Extract the [X, Y] coordinate from the center of the cell holding the provided text.  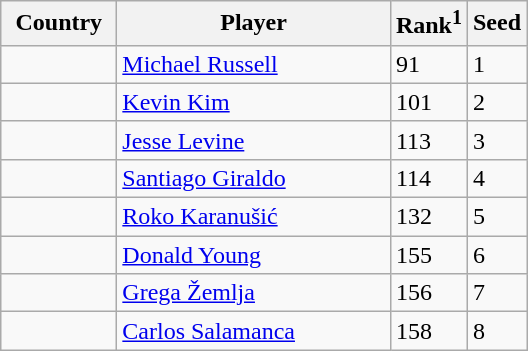
3 [496, 140]
91 [428, 64]
Roko Karanušić [254, 217]
Kevin Kim [254, 102]
Santiago Giraldo [254, 178]
7 [496, 293]
158 [428, 331]
Player [254, 24]
132 [428, 217]
Country [59, 24]
155 [428, 255]
Grega Žemlja [254, 293]
5 [496, 217]
156 [428, 293]
Michael Russell [254, 64]
Donald Young [254, 255]
4 [496, 178]
Jesse Levine [254, 140]
Rank1 [428, 24]
113 [428, 140]
Seed [496, 24]
8 [496, 331]
101 [428, 102]
6 [496, 255]
2 [496, 102]
1 [496, 64]
114 [428, 178]
Carlos Salamanca [254, 331]
